Find where the given text appears and provide that cell's center as [x, y] coordinate. 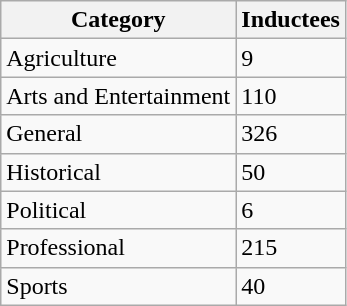
40 [291, 286]
110 [291, 96]
Professional [118, 248]
50 [291, 172]
9 [291, 58]
Historical [118, 172]
Political [118, 210]
Category [118, 20]
General [118, 134]
215 [291, 248]
Arts and Entertainment [118, 96]
6 [291, 210]
Agriculture [118, 58]
326 [291, 134]
Inductees [291, 20]
Sports [118, 286]
